Extract the (x, y) coordinate from the center of the cell holding the provided text.  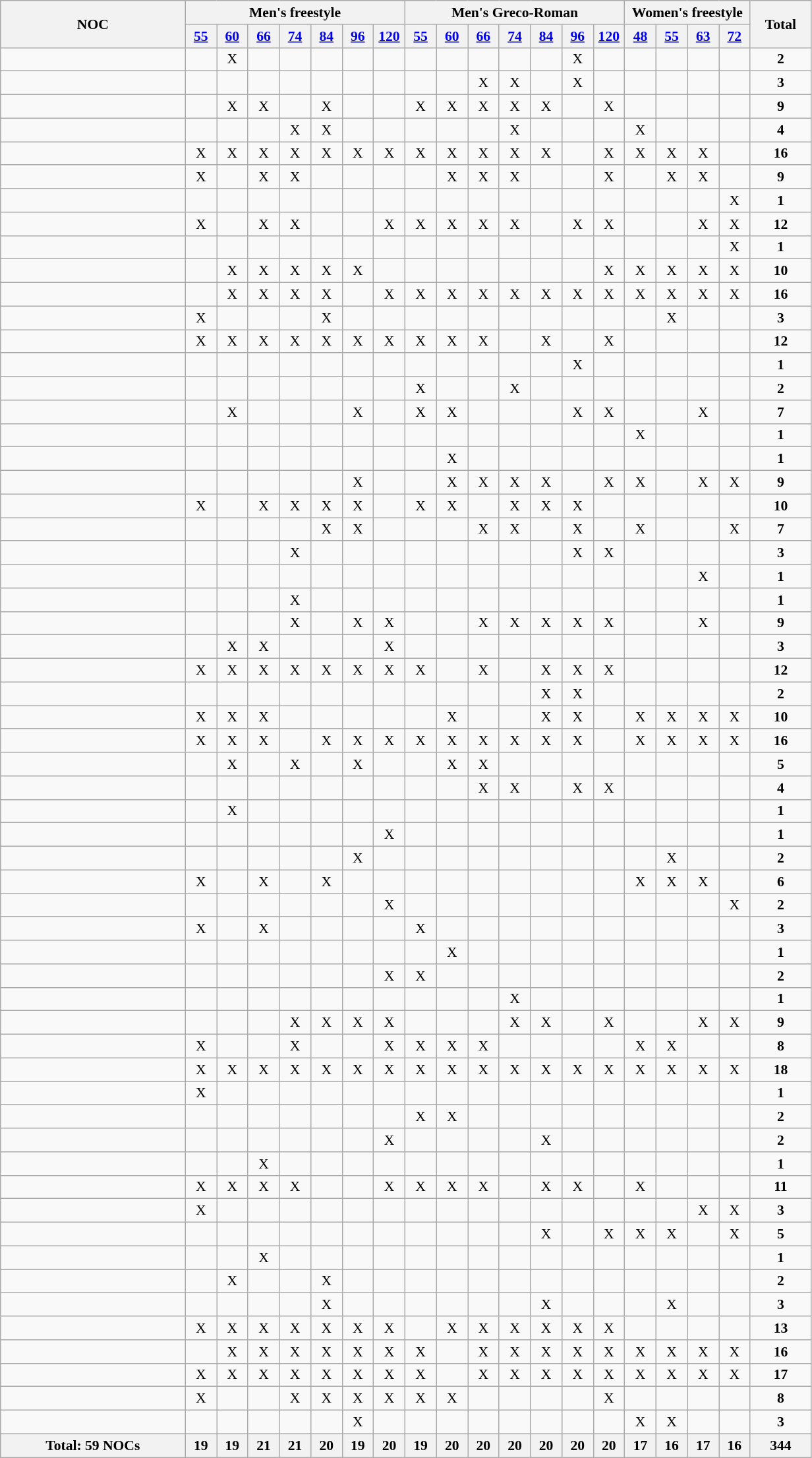
Women's freestyle (687, 13)
344 (780, 1445)
Total (780, 24)
NOC (93, 24)
63 (703, 36)
13 (780, 1328)
72 (734, 36)
11 (780, 1187)
Men's Greco-Roman (514, 13)
6 (780, 882)
18 (780, 1070)
Men's freestyle (295, 13)
48 (641, 36)
Total: 59 NOCs (93, 1445)
